Return the (X, Y) coordinate for the center point of the cell that contains the specified text.  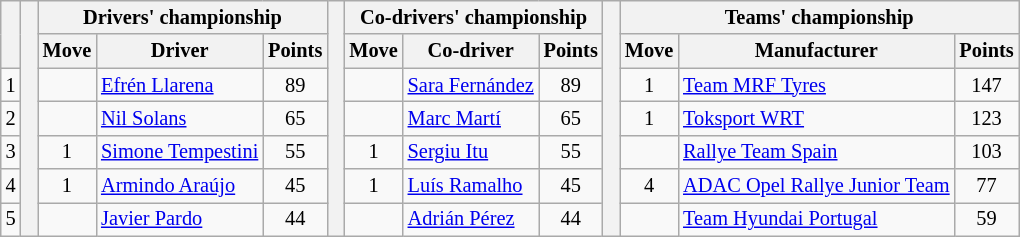
2 (11, 118)
77 (986, 186)
Team Hyundai Portugal (816, 219)
Driver (180, 51)
Team MRF Tyres (816, 85)
Luís Ramalho (471, 186)
Sara Fernández (471, 85)
103 (986, 152)
Co-drivers' championship (473, 17)
5 (11, 219)
147 (986, 85)
Efrén Llarena (180, 85)
Toksport WRT (816, 118)
ADAC Opel Rallye Junior Team (816, 186)
3 (11, 152)
123 (986, 118)
Armindo Araújo (180, 186)
Nil Solans (180, 118)
Rallye Team Spain (816, 152)
Adrián Pérez (471, 219)
Teams' championship (820, 17)
Javier Pardo (180, 219)
59 (986, 219)
Manufacturer (816, 51)
Simone Tempestini (180, 152)
Sergiu Itu (471, 152)
Marc Martí (471, 118)
Co-driver (471, 51)
Drivers' championship (182, 17)
